Determine the [X, Y] coordinate at the center of the cell enclosing the given text.  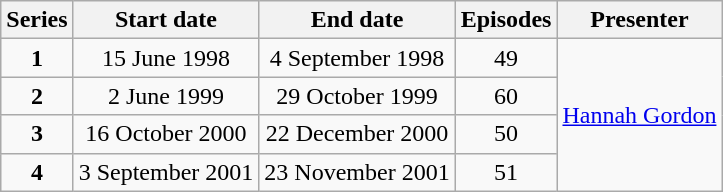
22 December 2000 [357, 134]
Series [37, 20]
End date [357, 20]
4 [37, 172]
23 November 2001 [357, 172]
Presenter [640, 20]
2 June 1999 [166, 96]
51 [506, 172]
3 [37, 134]
50 [506, 134]
29 October 1999 [357, 96]
60 [506, 96]
Start date [166, 20]
49 [506, 58]
15 June 1998 [166, 58]
3 September 2001 [166, 172]
4 September 1998 [357, 58]
16 October 2000 [166, 134]
Episodes [506, 20]
1 [37, 58]
Hannah Gordon [640, 115]
2 [37, 96]
